Determine the [x, y] coordinate at the center of the cell enclosing the given text.  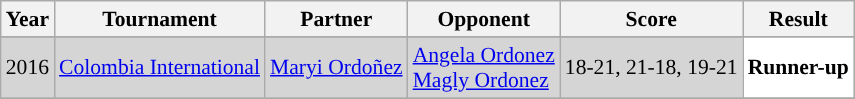
18-21, 21-18, 19-21 [652, 68]
Colombia International [160, 68]
Score [652, 19]
Opponent [484, 19]
Runner-up [798, 68]
2016 [28, 68]
Maryi Ordoñez [336, 68]
Partner [336, 19]
Result [798, 19]
Year [28, 19]
Angela Ordonez Magly Ordonez [484, 68]
Tournament [160, 19]
